Scan for the cell matching the given text and deliver its [x, y] coordinate at center. 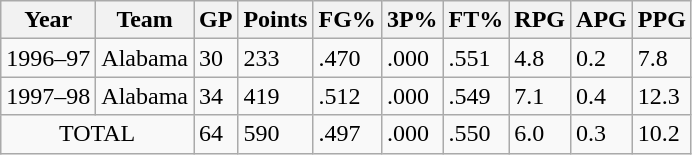
30 [216, 58]
Year [48, 20]
7.1 [540, 96]
FT% [476, 20]
RPG [540, 20]
Team [145, 20]
233 [276, 58]
3P% [412, 20]
.470 [347, 58]
1996–97 [48, 58]
.497 [347, 134]
Points [276, 20]
.512 [347, 96]
10.2 [662, 134]
.549 [476, 96]
1997–98 [48, 96]
FG% [347, 20]
0.3 [602, 134]
12.3 [662, 96]
GP [216, 20]
.550 [476, 134]
7.8 [662, 58]
64 [216, 134]
PPG [662, 20]
4.8 [540, 58]
TOTAL [98, 134]
419 [276, 96]
590 [276, 134]
6.0 [540, 134]
34 [216, 96]
0.4 [602, 96]
0.2 [602, 58]
.551 [476, 58]
APG [602, 20]
